Locate the cell with the specified text and output its (X, Y) center coordinate. 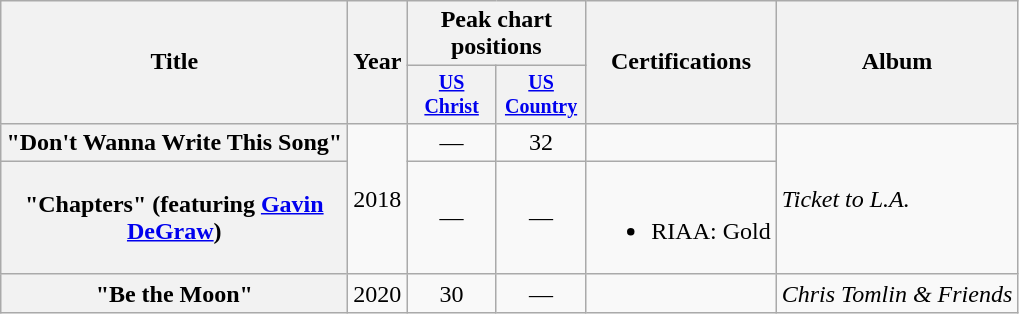
Peak chart positions (496, 34)
Album (897, 62)
"Chapters" (featuring Gavin DeGraw) (174, 218)
2018 (378, 198)
Title (174, 62)
2020 (378, 293)
Certifications (681, 62)
30 (452, 293)
Year (378, 62)
USCountry (540, 94)
Chris Tomlin & Friends (897, 293)
32 (540, 142)
RIAA: Gold (681, 218)
"Don't Wanna Write This Song" (174, 142)
USChrist (452, 94)
"Be the Moon" (174, 293)
Ticket to L.A. (897, 198)
